Identify which cell holds the provided text, then report its (X, Y) central coordinate. 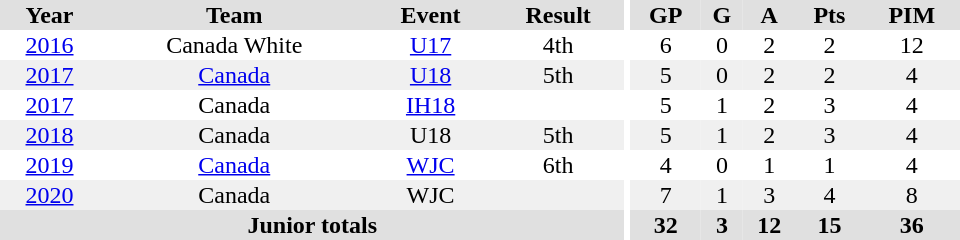
7 (666, 195)
G (722, 15)
Year (50, 15)
6 (666, 45)
Junior totals (312, 225)
8 (912, 195)
2019 (50, 165)
Team (234, 15)
Result (558, 15)
A (769, 15)
GP (666, 15)
2018 (50, 135)
15 (829, 225)
PIM (912, 15)
2016 (50, 45)
32 (666, 225)
6th (558, 165)
U17 (430, 45)
Event (430, 15)
Canada White (234, 45)
4th (558, 45)
36 (912, 225)
IH18 (430, 105)
Pts (829, 15)
2020 (50, 195)
